Return the (X, Y) coordinate for the center point of the cell that contains the specified text.  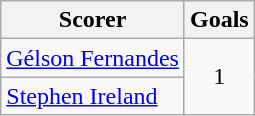
Gélson Fernandes (93, 58)
Stephen Ireland (93, 96)
Goals (219, 20)
Scorer (93, 20)
1 (219, 77)
